Output the (X, Y) coordinate of the center of the cell containing the given text.  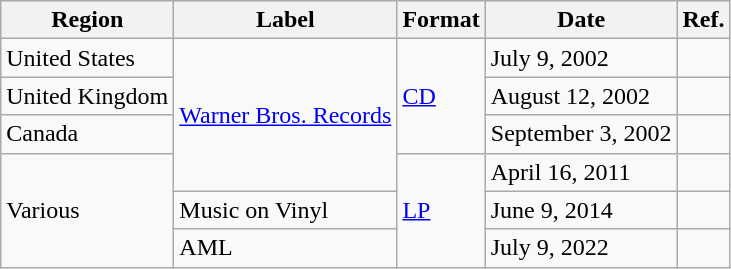
LP (441, 210)
July 9, 2022 (581, 248)
Warner Bros. Records (286, 115)
United Kingdom (88, 96)
Ref. (704, 20)
Region (88, 20)
Date (581, 20)
AML (286, 248)
September 3, 2002 (581, 134)
July 9, 2002 (581, 58)
April 16, 2011 (581, 172)
CD (441, 96)
Music on Vinyl (286, 210)
June 9, 2014 (581, 210)
August 12, 2002 (581, 96)
Format (441, 20)
Various (88, 210)
United States (88, 58)
Label (286, 20)
Canada (88, 134)
